Capture the cell that displays the provided text and extract its [x, y] central coordinate. 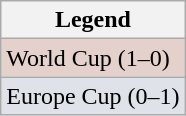
Legend [93, 20]
Europe Cup (0–1) [93, 96]
World Cup (1–0) [93, 58]
